Scan for the cell matching the given text and deliver its [x, y] coordinate at center. 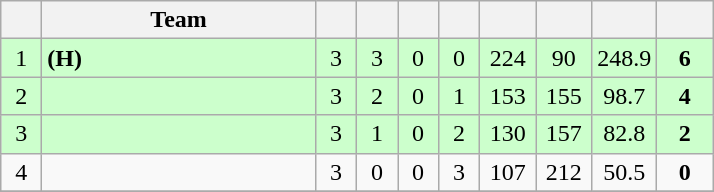
248.9 [624, 58]
224 [508, 58]
107 [508, 172]
(H) [179, 58]
50.5 [624, 172]
153 [508, 96]
98.7 [624, 96]
155 [564, 96]
212 [564, 172]
6 [685, 58]
157 [564, 134]
Team [179, 20]
82.8 [624, 134]
90 [564, 58]
130 [508, 134]
